Output the (X, Y) coordinate of the center of the cell containing the given text.  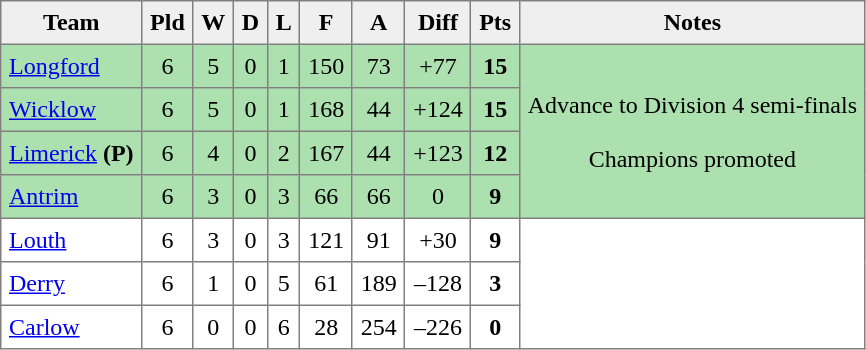
28 (326, 327)
+123 (438, 153)
Derry (72, 284)
+30 (438, 240)
2 (284, 153)
254 (378, 327)
Wicklow (72, 110)
168 (326, 110)
167 (326, 153)
73 (378, 66)
F (326, 23)
Notes (692, 23)
Pld (168, 23)
Longford (72, 66)
Advance to Division 4 semi-finalsChampions promoted (692, 131)
–128 (438, 284)
+77 (438, 66)
D (251, 23)
189 (378, 284)
–226 (438, 327)
L (284, 23)
Pts (495, 23)
91 (378, 240)
Louth (72, 240)
Team (72, 23)
Antrim (72, 197)
12 (495, 153)
Diff (438, 23)
Carlow (72, 327)
A (378, 23)
61 (326, 284)
150 (326, 66)
4 (213, 153)
121 (326, 240)
+124 (438, 110)
W (213, 23)
Limerick (P) (72, 153)
